Pinpoint the cell where the given text exists, returning its (x, y) midpoint coordinate. 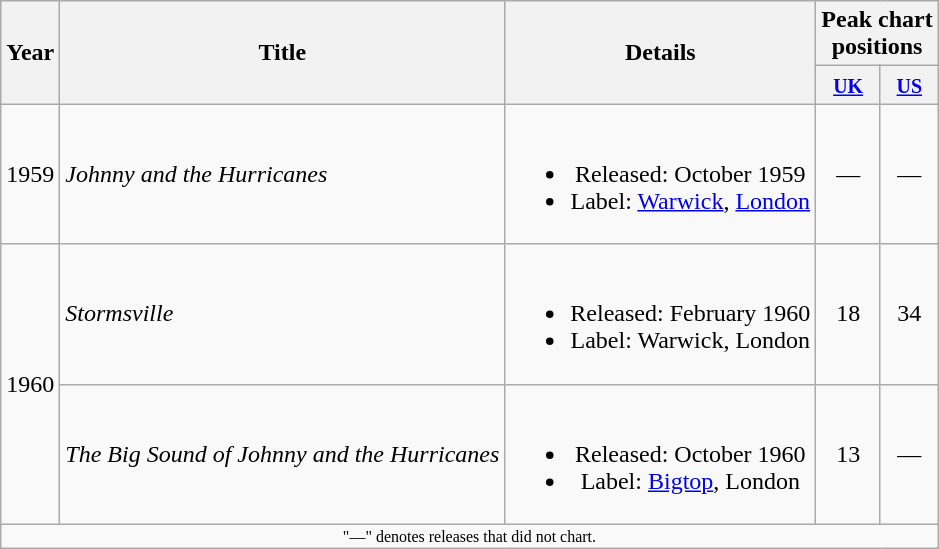
UK (848, 85)
Johnny and the Hurricanes (282, 174)
Peak chartpositions (877, 34)
Title (282, 52)
Stormsville (282, 314)
US (909, 85)
1960 (30, 384)
Released: October 1960Label: Bigtop, London (660, 454)
Details (660, 52)
1959 (30, 174)
13 (848, 454)
Released: February 1960Label: Warwick, London (660, 314)
Year (30, 52)
"—" denotes releases that did not chart. (470, 536)
The Big Sound of Johnny and the Hurricanes (282, 454)
18 (848, 314)
34 (909, 314)
Released: October 1959Label: Warwick, London (660, 174)
